Output the (x, y) coordinate of the center of the cell containing the given text.  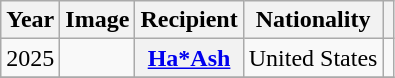
Image (98, 20)
United States (313, 58)
2025 (30, 58)
Nationality (313, 20)
Recipient (189, 20)
Ha*Ash (189, 58)
Year (30, 20)
